Locate the cell with the specified text and output its [X, Y] center coordinate. 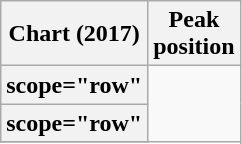
Peakposition [194, 34]
Chart (2017) [74, 34]
